Scan for the cell matching the given text and deliver its [X, Y] coordinate at center. 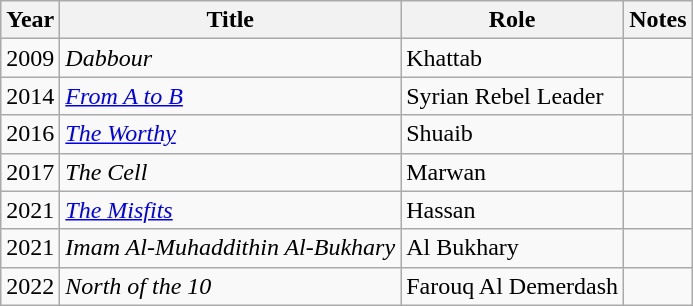
Title [230, 20]
2016 [30, 134]
The Cell [230, 172]
The Worthy [230, 134]
Dabbour [230, 58]
The Misfits [230, 210]
Khattab [512, 58]
Marwan [512, 172]
North of the 10 [230, 286]
Shuaib [512, 134]
Imam Al-Muhaddithin Al-Bukhary [230, 248]
Role [512, 20]
Farouq Al Demerdash [512, 286]
2022 [30, 286]
2014 [30, 96]
Al Bukhary [512, 248]
Hassan [512, 210]
2017 [30, 172]
Notes [658, 20]
Syrian Rebel Leader [512, 96]
2009 [30, 58]
Year [30, 20]
From A to B [230, 96]
